Determine the [x, y] coordinate at the center of the cell enclosing the given text.  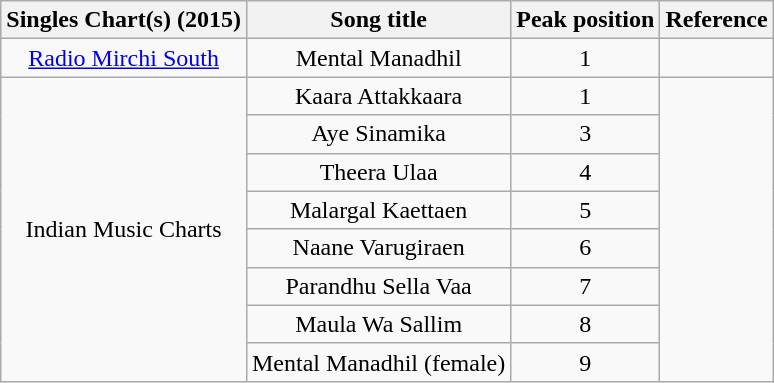
Malargal Kaettaen [378, 210]
Singles Chart(s) (2015) [124, 20]
6 [586, 248]
Kaara Attakkaara [378, 96]
9 [586, 362]
Peak position [586, 20]
Mental Manadhil (female) [378, 362]
Reference [716, 20]
Song title [378, 20]
Parandhu Sella Vaa [378, 286]
Mental Manadhil [378, 58]
3 [586, 134]
Naane Varugiraen [378, 248]
Maula Wa Sallim [378, 324]
4 [586, 172]
5 [586, 210]
8 [586, 324]
7 [586, 286]
Indian Music Charts [124, 229]
Radio Mirchi South [124, 58]
Aye Sinamika [378, 134]
Theera Ulaa [378, 172]
